For the text-containing cell, return its midpoint in [x, y] coordinate format. 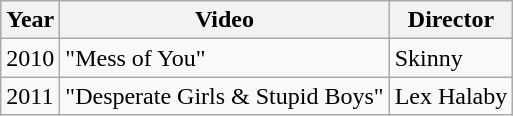
Video [224, 20]
Year [30, 20]
2011 [30, 96]
Director [451, 20]
Skinny [451, 58]
Lex Halaby [451, 96]
"Desperate Girls & Stupid Boys" [224, 96]
"Mess of You" [224, 58]
2010 [30, 58]
